Locate the cell with the specified text and output its [X, Y] center coordinate. 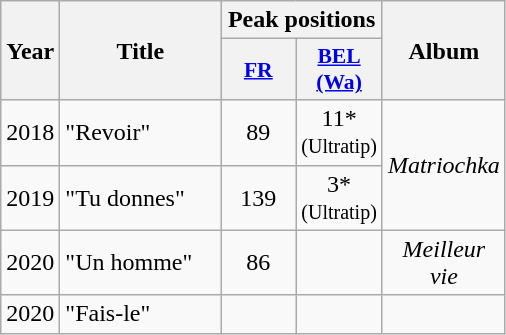
Album [444, 50]
86 [258, 262]
2019 [30, 198]
Matriochka [444, 165]
"Fais-le" [140, 314]
FR [258, 70]
Title [140, 50]
BEL (Wa) [340, 70]
"Revoir" [140, 132]
"Tu donnes" [140, 198]
"Un homme" [140, 262]
3*(Ultratip) [340, 198]
Year [30, 50]
Meilleur vie [444, 262]
11*(Ultratip) [340, 132]
2018 [30, 132]
89 [258, 132]
Peak positions [302, 20]
139 [258, 198]
